Provide the [X, Y] coordinate of the cell's center where the given text is located.  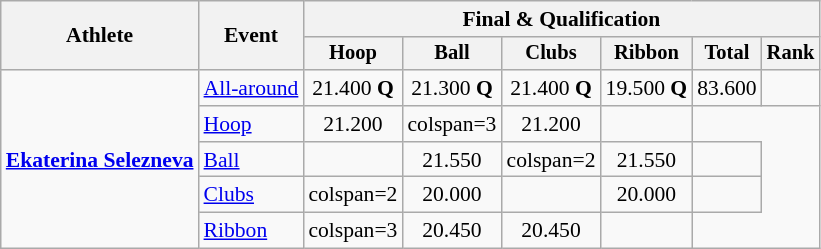
Event [252, 36]
21.300 Q [452, 88]
Total [726, 54]
83.600 [726, 88]
Rank [791, 54]
All-around [252, 88]
Athlete [100, 36]
19.500 Q [647, 88]
Final & Qualification [561, 19]
Ekaterina Selezneva [100, 159]
